Detect which cell encompasses the target text, then output its [x, y] center coordinate. 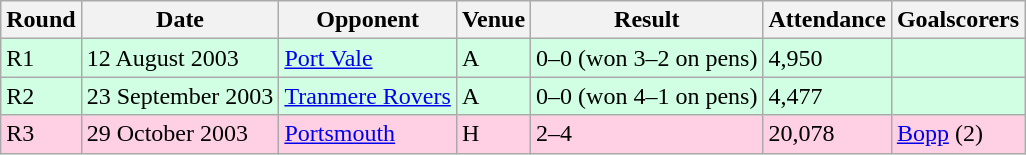
Port Vale [368, 58]
20,078 [827, 134]
R2 [41, 96]
R3 [41, 134]
0–0 (won 3–2 on pens) [647, 58]
Attendance [827, 20]
Result [647, 20]
Venue [493, 20]
0–0 (won 4–1 on pens) [647, 96]
4,477 [827, 96]
Opponent [368, 20]
Round [41, 20]
Goalscorers [958, 20]
Date [180, 20]
Bopp (2) [958, 134]
H [493, 134]
Portsmouth [368, 134]
23 September 2003 [180, 96]
4,950 [827, 58]
R1 [41, 58]
Tranmere Rovers [368, 96]
29 October 2003 [180, 134]
2–4 [647, 134]
12 August 2003 [180, 58]
